Provide the (X, Y) coordinate of the cell's center where the given text is located.  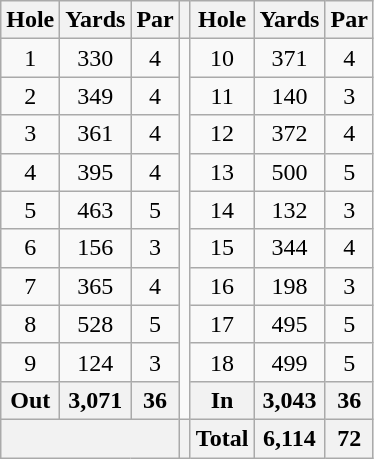
500 (290, 172)
463 (96, 210)
124 (96, 362)
365 (96, 286)
3,071 (96, 400)
6 (30, 248)
3,043 (290, 400)
Out (30, 400)
499 (290, 362)
395 (96, 172)
371 (290, 58)
349 (96, 96)
In (222, 400)
8 (30, 324)
344 (290, 248)
16 (222, 286)
372 (290, 134)
72 (349, 438)
140 (290, 96)
11 (222, 96)
15 (222, 248)
18 (222, 362)
Total (222, 438)
2 (30, 96)
1 (30, 58)
7 (30, 286)
361 (96, 134)
13 (222, 172)
12 (222, 134)
6,114 (290, 438)
10 (222, 58)
9 (30, 362)
198 (290, 286)
156 (96, 248)
495 (290, 324)
330 (96, 58)
528 (96, 324)
132 (290, 210)
17 (222, 324)
14 (222, 210)
